Find where the given text appears and provide that cell's center as [X, Y] coordinate. 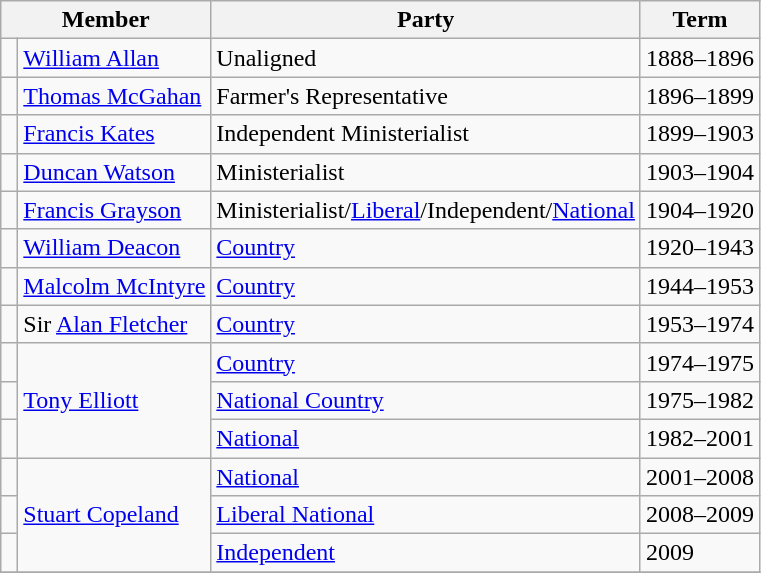
Thomas McGahan [114, 96]
1899–1903 [700, 134]
1974–1975 [700, 362]
2008–2009 [700, 515]
1888–1896 [700, 58]
National Country [426, 400]
1944–1953 [700, 286]
Ministerialist/Liberal/Independent/National [426, 210]
1920–1943 [700, 248]
William Allan [114, 58]
Duncan Watson [114, 172]
Unaligned [426, 58]
Ministerialist [426, 172]
Malcolm McIntyre [114, 286]
Francis Grayson [114, 210]
Farmer's Representative [426, 96]
2009 [700, 553]
1975–1982 [700, 400]
Independent [426, 553]
1904–1920 [700, 210]
Independent Ministerialist [426, 134]
1903–1904 [700, 172]
Sir Alan Fletcher [114, 324]
Member [106, 20]
1982–2001 [700, 438]
Term [700, 20]
1953–1974 [700, 324]
1896–1899 [700, 96]
Stuart Copeland [114, 515]
Francis Kates [114, 134]
2001–2008 [700, 477]
Tony Elliott [114, 400]
Party [426, 20]
William Deacon [114, 248]
Liberal National [426, 515]
